Output the (X, Y) coordinate of the center of the cell containing the given text.  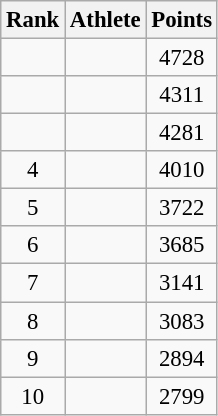
Rank (33, 20)
7 (33, 283)
3685 (182, 245)
10 (33, 396)
4010 (182, 170)
6 (33, 245)
4728 (182, 58)
3141 (182, 283)
8 (33, 321)
9 (33, 358)
4 (33, 170)
Athlete (106, 20)
2799 (182, 396)
5 (33, 208)
3083 (182, 321)
4311 (182, 95)
3722 (182, 208)
2894 (182, 358)
4281 (182, 133)
Points (182, 20)
